Pinpoint the cell where the given text exists, returning its (X, Y) midpoint coordinate. 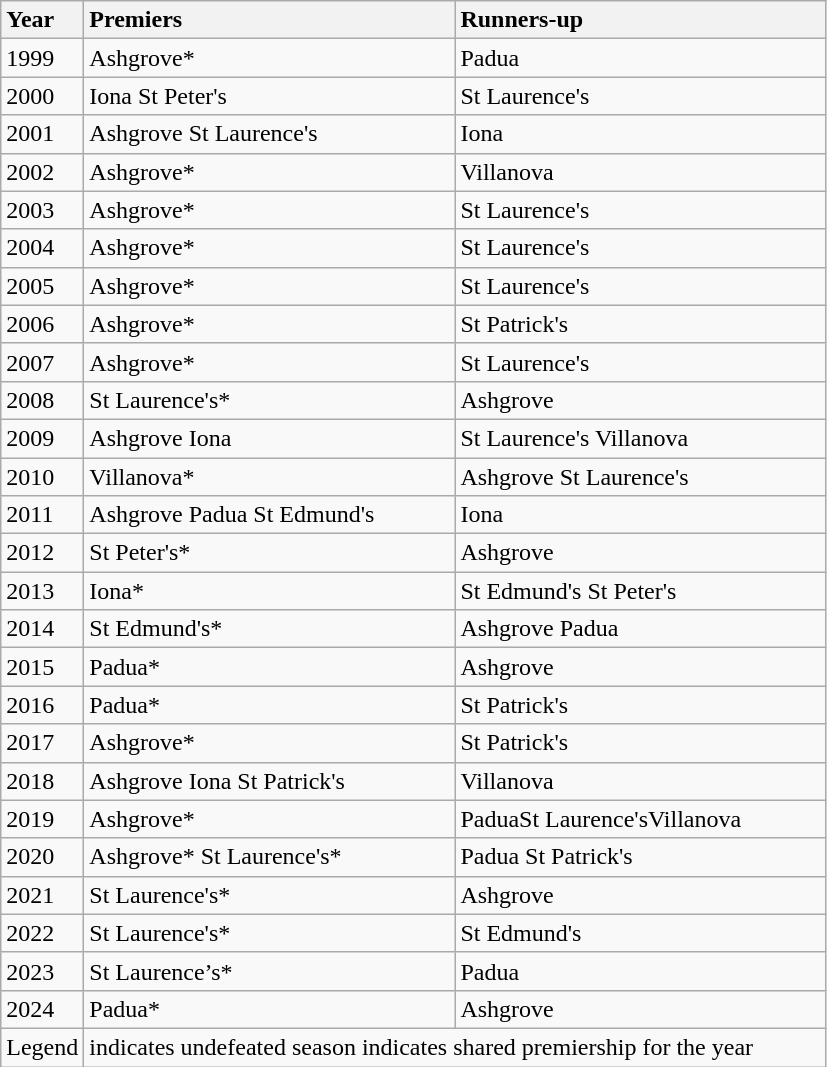
Iona* (270, 591)
2023 (42, 971)
Iona St Peter's (270, 96)
St Edmund's* (270, 629)
St Edmund's St Peter's (640, 591)
Premiers (270, 20)
2013 (42, 591)
Ashgrove* St Laurence's* (270, 857)
2015 (42, 667)
2022 (42, 933)
2016 (42, 705)
Padua St Patrick's (640, 857)
Ashgrove Iona (270, 438)
2019 (42, 819)
2020 (42, 857)
Ashgrove Iona St Patrick's (270, 781)
Runners-up (640, 20)
PaduaSt Laurence'sVillanova (640, 819)
St Laurence’s* (270, 971)
2006 (42, 324)
2003 (42, 210)
2004 (42, 248)
St Peter's* (270, 553)
Villanova* (270, 477)
2017 (42, 743)
St Edmund's (640, 933)
indicates undefeated season indicates shared premiership for the year (455, 1047)
2000 (42, 96)
Ashgrove Padua St Edmund's (270, 515)
2005 (42, 286)
2014 (42, 629)
2018 (42, 781)
Year (42, 20)
2008 (42, 400)
2009 (42, 438)
2007 (42, 362)
Legend (42, 1047)
2010 (42, 477)
2024 (42, 1009)
1999 (42, 58)
St Laurence's Villanova (640, 438)
2001 (42, 134)
2021 (42, 895)
Ashgrove Padua (640, 629)
2002 (42, 172)
2012 (42, 553)
2011 (42, 515)
